Provide the (X, Y) coordinate of the cell's center where the given text is located.  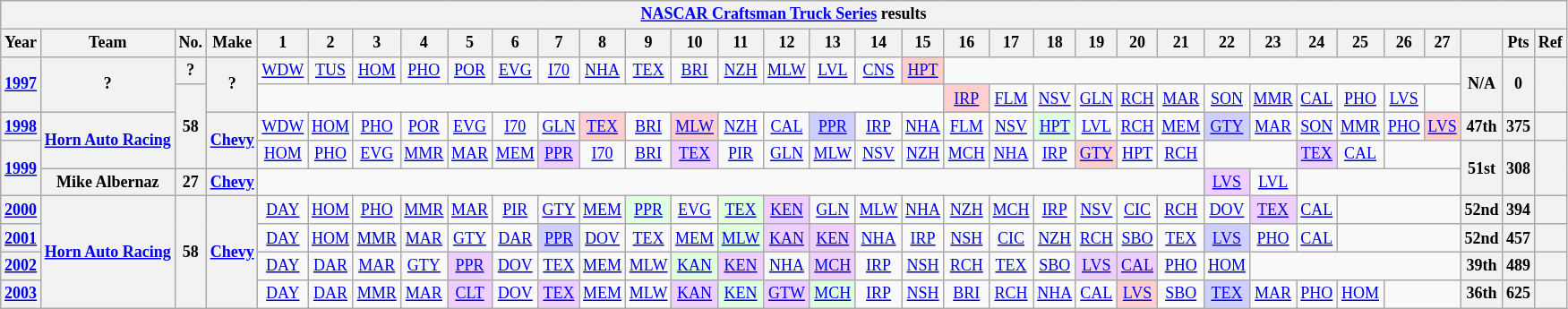
22 (1227, 43)
625 (1519, 294)
2000 (21, 210)
9 (648, 43)
1999 (21, 168)
No. (190, 43)
2 (331, 43)
CNS (878, 70)
20 (1137, 43)
18 (1055, 43)
375 (1519, 125)
0 (1519, 84)
39th (1481, 265)
15 (923, 43)
11 (740, 43)
Make (232, 43)
Team (107, 43)
Pts (1519, 43)
19 (1096, 43)
1997 (21, 84)
308 (1519, 168)
14 (878, 43)
394 (1519, 210)
2002 (21, 265)
489 (1519, 265)
Mike Albernaz (107, 183)
CLT (470, 294)
47th (1481, 125)
7 (559, 43)
2001 (21, 238)
36th (1481, 294)
17 (1011, 43)
3 (376, 43)
5 (470, 43)
1998 (21, 125)
12 (786, 43)
4 (424, 43)
GTW (786, 294)
16 (966, 43)
457 (1519, 238)
23 (1273, 43)
2003 (21, 294)
6 (515, 43)
Year (21, 43)
N/A (1481, 84)
25 (1361, 43)
24 (1316, 43)
26 (1404, 43)
21 (1181, 43)
NASCAR Craftsman Truck Series results (784, 14)
51st (1481, 168)
8 (603, 43)
Ref (1550, 43)
TUS (331, 70)
13 (833, 43)
1 (283, 43)
10 (695, 43)
